Capture the cell that displays the provided text and extract its (x, y) central coordinate. 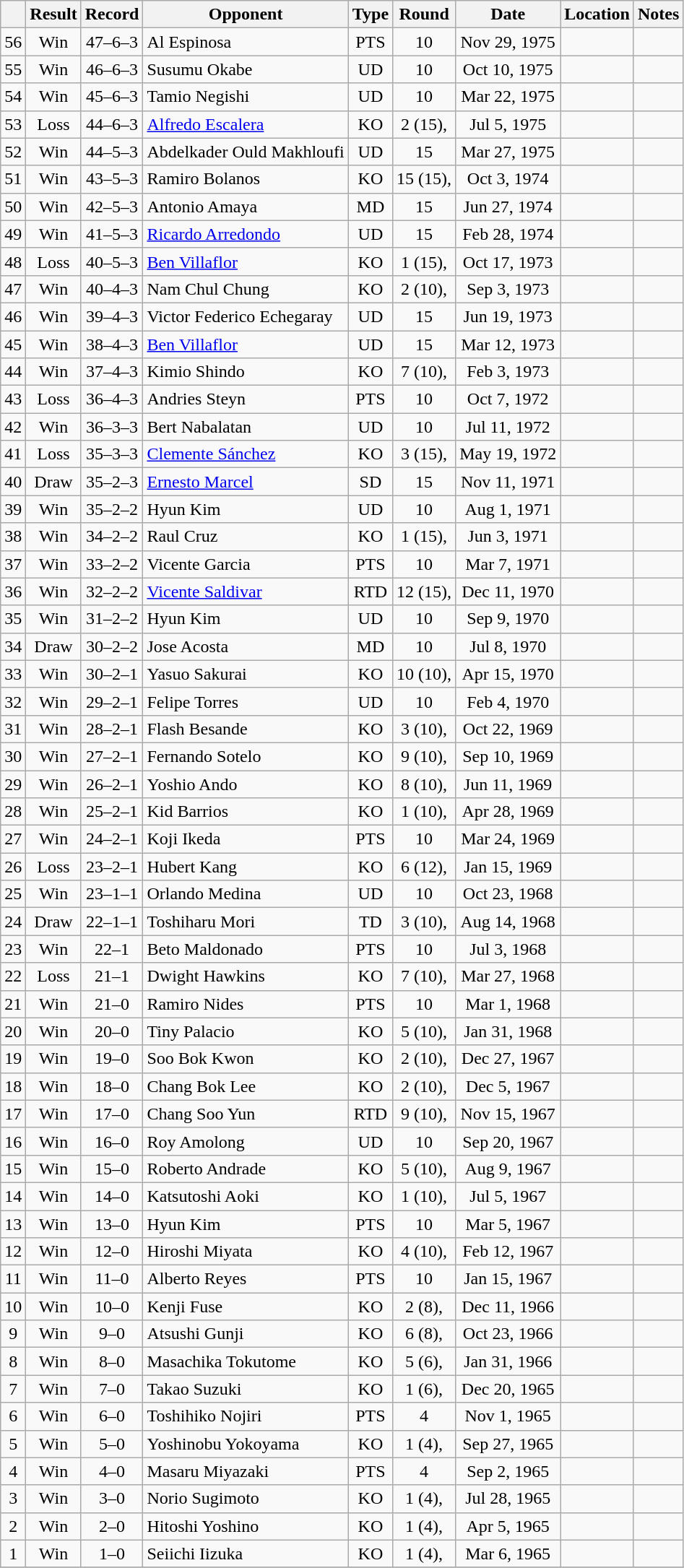
Result (53, 14)
Hubert Kang (246, 867)
7–0 (112, 1389)
35–3–3 (112, 454)
13 (13, 1224)
Date (508, 14)
27 (13, 839)
19–0 (112, 1059)
46 (13, 316)
16–0 (112, 1141)
Yoshinobu Yokoyama (246, 1444)
Tiny Palacio (246, 1031)
36–4–3 (112, 399)
36–3–3 (112, 427)
Seiichi Iizuka (246, 1554)
Hitoshi Yoshino (246, 1526)
Vicente Garcia (246, 564)
Oct 7, 1972 (508, 399)
26–2–1 (112, 784)
2–0 (112, 1526)
Feb 28, 1974 (508, 234)
Oct 23, 1966 (508, 1334)
30 (13, 756)
Flash Besande (246, 729)
Sep 9, 1970 (508, 619)
Location (597, 14)
17–0 (112, 1114)
39–4–3 (112, 316)
44 (13, 372)
Koji Ikeda (246, 839)
Mar 24, 1969 (508, 839)
Raul Cruz (246, 537)
6–0 (112, 1416)
47–6–3 (112, 42)
20–0 (112, 1031)
Bert Nabalatan (246, 427)
Dwight Hawkins (246, 976)
12–0 (112, 1252)
31–2–2 (112, 619)
Mar 5, 1967 (508, 1224)
11 (13, 1279)
18 (13, 1086)
21 (13, 1004)
Type (370, 14)
44–5–3 (112, 152)
Kenji Fuse (246, 1307)
Sep 2, 1965 (508, 1471)
43–5–3 (112, 179)
Takao Suzuki (246, 1389)
38 (13, 537)
4–0 (112, 1471)
25 (13, 894)
5 (13, 1444)
45–6–3 (112, 97)
35–2–3 (112, 482)
12 (15), (425, 592)
Alfredo Escalera (246, 124)
Aug 1, 1971 (508, 509)
40–5–3 (112, 261)
Roberto Andrade (246, 1169)
17 (13, 1114)
23–1–1 (112, 894)
Sep 10, 1969 (508, 756)
Sep 3, 1973 (508, 289)
Jul 8, 1970 (508, 646)
18–0 (112, 1086)
39 (13, 509)
Dec 11, 1970 (508, 592)
41 (13, 454)
8 (13, 1361)
34–2–2 (112, 537)
31 (13, 729)
19 (13, 1059)
Mar 12, 1973 (508, 345)
2 (15), (425, 124)
Clemente Sánchez (246, 454)
Jose Acosta (246, 646)
Jan 31, 1968 (508, 1031)
Ricardo Arredondo (246, 234)
21–0 (112, 1004)
Soo Bok Kwon (246, 1059)
9–0 (112, 1334)
4 (10), (425, 1252)
Fernando Sotelo (246, 756)
Mar 22, 1975 (508, 97)
42–5–3 (112, 207)
Vicente Saldivar (246, 592)
Masachika Tokutome (246, 1361)
Mar 7, 1971 (508, 564)
Nov 15, 1967 (508, 1114)
Atsushi Gunji (246, 1334)
Orlando Medina (246, 894)
Beto Maldonado (246, 949)
30–2–1 (112, 674)
49 (13, 234)
52 (13, 152)
May 19, 1972 (508, 454)
23 (13, 949)
45 (13, 345)
21–1 (112, 976)
Nov 11, 1971 (508, 482)
Feb 12, 1967 (508, 1252)
Jun 27, 1974 (508, 207)
5–0 (112, 1444)
34 (13, 646)
Antonio Amaya (246, 207)
Jan 15, 1967 (508, 1279)
24–2–1 (112, 839)
Oct 3, 1974 (508, 179)
55 (13, 69)
44–6–3 (112, 124)
1–0 (112, 1554)
11–0 (112, 1279)
Andries Steyn (246, 399)
2 (13, 1526)
14–0 (112, 1196)
53 (13, 124)
9 (13, 1334)
Jun 19, 1973 (508, 316)
41–5–3 (112, 234)
25–2–1 (112, 812)
3 (15), (425, 454)
Yasuo Sakurai (246, 674)
Jul 5, 1975 (508, 124)
1 (6), (425, 1389)
Apr 28, 1969 (508, 812)
29–2–1 (112, 701)
37 (13, 564)
Jan 31, 1966 (508, 1361)
28–2–1 (112, 729)
Toshiharu Mori (246, 922)
3–0 (112, 1499)
Susumu Okabe (246, 69)
Chang Bok Lee (246, 1086)
50 (13, 207)
Hiroshi Miyata (246, 1252)
Round (425, 14)
Oct 23, 1968 (508, 894)
Jul 3, 1968 (508, 949)
40 (13, 482)
24 (13, 922)
56 (13, 42)
Opponent (246, 14)
Dec 27, 1967 (508, 1059)
35 (13, 619)
15–0 (112, 1169)
Jun 11, 1969 (508, 784)
6 (8), (425, 1334)
TD (370, 922)
3 (13, 1499)
Jun 3, 1971 (508, 537)
35–2–2 (112, 509)
Notes (658, 14)
Sep 27, 1965 (508, 1444)
10 (10), (425, 674)
27–2–1 (112, 756)
Jan 15, 1969 (508, 867)
2 (8), (425, 1307)
Nov 1, 1965 (508, 1416)
8 (10), (425, 784)
10–0 (112, 1307)
Sep 20, 1967 (508, 1141)
Kimio Shindo (246, 372)
40–4–3 (112, 289)
Roy Amolong (246, 1141)
Victor Federico Echegaray (246, 316)
Jul 11, 1972 (508, 427)
51 (13, 179)
Masaru Miyazaki (246, 1471)
SD (370, 482)
8–0 (112, 1361)
Nov 29, 1975 (508, 42)
Al Espinosa (246, 42)
29 (13, 784)
Ernesto Marcel (246, 482)
22–1–1 (112, 922)
Ramiro Nides (246, 1004)
23–2–1 (112, 867)
Apr 5, 1965 (508, 1526)
Toshihiko Nojiri (246, 1416)
Dec 5, 1967 (508, 1086)
Oct 17, 1973 (508, 261)
Mar 6, 1965 (508, 1554)
14 (13, 1196)
Record (112, 14)
33–2–2 (112, 564)
42 (13, 427)
Chang Soo Yun (246, 1114)
Jul 28, 1965 (508, 1499)
Katsutoshi Aoki (246, 1196)
Mar 1, 1968 (508, 1004)
Feb 3, 1973 (508, 372)
26 (13, 867)
Nam Chul Chung (246, 289)
1 (13, 1554)
22 (13, 976)
46–6–3 (112, 69)
36 (13, 592)
6 (13, 1416)
Yoshio Ando (246, 784)
Oct 22, 1969 (508, 729)
7 (13, 1389)
Apr 15, 1970 (508, 674)
Mar 27, 1975 (508, 152)
13–0 (112, 1224)
Mar 27, 1968 (508, 976)
47 (13, 289)
16 (13, 1141)
Norio Sugimoto (246, 1499)
Dec 20, 1965 (508, 1389)
38–4–3 (112, 345)
22–1 (112, 949)
Alberto Reyes (246, 1279)
48 (13, 261)
Kid Barrios (246, 812)
Oct 10, 1975 (508, 69)
Tamio Negishi (246, 97)
Ramiro Bolanos (246, 179)
Aug 14, 1968 (508, 922)
Jul 5, 1967 (508, 1196)
28 (13, 812)
5 (6), (425, 1361)
6 (12), (425, 867)
Feb 4, 1970 (508, 701)
37–4–3 (112, 372)
32–2–2 (112, 592)
43 (13, 399)
32 (13, 701)
30–2–2 (112, 646)
12 (13, 1252)
20 (13, 1031)
54 (13, 97)
Felipe Torres (246, 701)
33 (13, 674)
15 (15), (425, 179)
Dec 11, 1966 (508, 1307)
Abdelkader Ould Makhloufi (246, 152)
Aug 9, 1967 (508, 1169)
